Search for the cell housing the specified text and yield its [x, y] center coordinate. 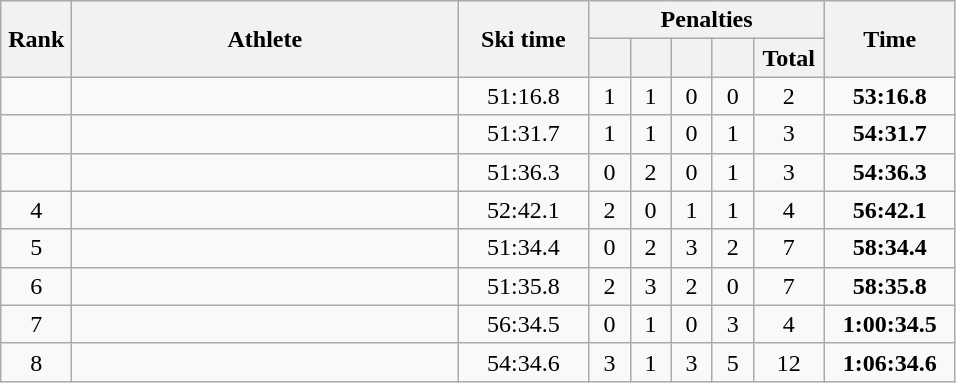
51:16.8 [524, 96]
51:31.7 [524, 134]
1:06:34.6 [890, 362]
51:36.3 [524, 172]
Total [788, 58]
Penalties [706, 20]
54:36.3 [890, 172]
58:35.8 [890, 286]
54:34.6 [524, 362]
12 [788, 362]
8 [36, 362]
58:34.4 [890, 248]
Athlete [265, 39]
53:16.8 [890, 96]
51:35.8 [524, 286]
54:31.7 [890, 134]
Rank [36, 39]
Ski time [524, 39]
52:42.1 [524, 210]
51:34.4 [524, 248]
56:42.1 [890, 210]
1:00:34.5 [890, 324]
56:34.5 [524, 324]
Time [890, 39]
6 [36, 286]
